For the text-containing cell, return its midpoint in [x, y] coordinate format. 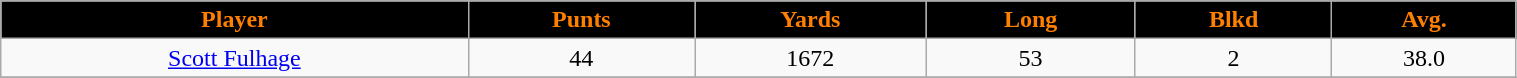
Yards [810, 20]
Avg. [1424, 20]
38.0 [1424, 58]
1672 [810, 58]
Blkd [1234, 20]
Scott Fulhage [234, 58]
53 [1030, 58]
Punts [582, 20]
44 [582, 58]
Long [1030, 20]
2 [1234, 58]
Player [234, 20]
